From the cell containing the given text, extract its center point as (x, y) coordinate. 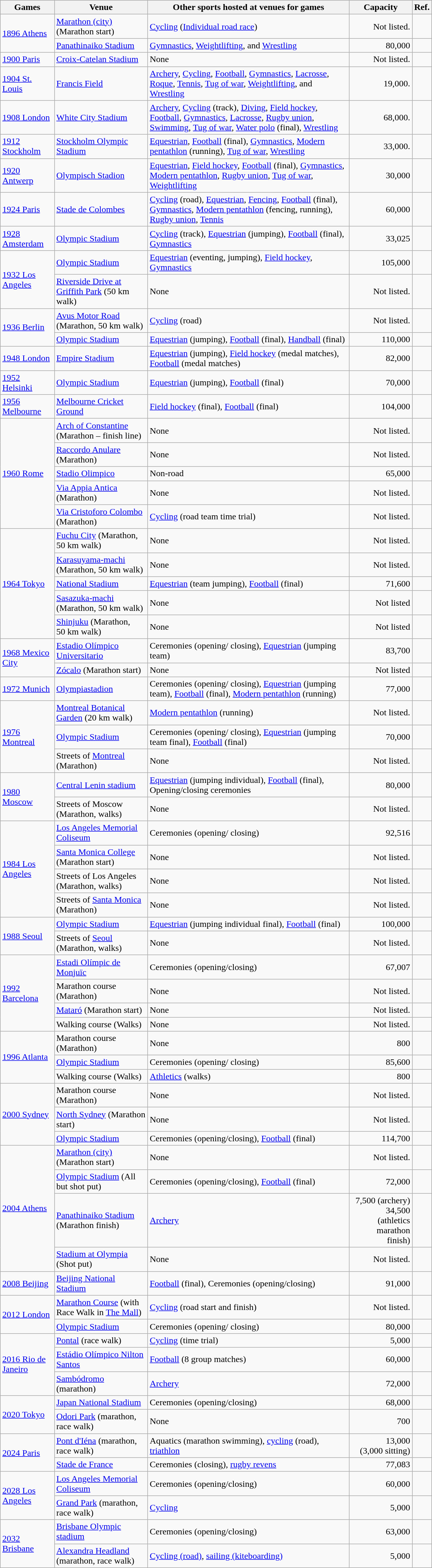
Grand Park (marathon, race walk) (101, 1507)
2004 Athens (27, 1208)
Estádio Olímpico Nilton Santos (101, 1359)
Estadio Olímpico Universitario (101, 650)
Aquatics (marathon swimming), cycling (road), triathlon (248, 1445)
1904 St. Louis (27, 83)
2020 Tokyo (27, 1414)
Other sports hosted at venues for games (248, 7)
Sambódromo (marathon) (101, 1383)
1984 Los Angeles (27, 869)
Raccordo Anulare (Marathon) (101, 455)
Ref. (422, 7)
700 (381, 1422)
Marathon Course (with Race Walk in The Mall) (101, 1307)
Riverside Drive at Griffith Park (50 km walk) (101, 291)
Cycling (road) (248, 320)
White City Stadium (101, 117)
Stadium at Olympia (Shot put) (101, 1259)
2016 Rio de Janeiro (27, 1364)
Ceremonies (opening/ closing), Equestrian (jumping team) (248, 650)
2012 London (27, 1314)
Mataró (Marathon start) (101, 1010)
Olympiastadion (101, 689)
1948 London (27, 359)
Stadio Olimpico (101, 474)
1992 Barcelona (27, 993)
1912 Stockholm (27, 146)
Cycling (248, 1507)
Odori Park (marathon, race walk) (101, 1422)
71,600 (381, 584)
Equestrian, Field hockey, Football (final), Gymnastics, Modern pentathlon, Rugby union, Tug of war, Weightlifting (248, 175)
Modern pentathlon (running) (248, 713)
Games (27, 7)
1968 Mexico City (27, 658)
Sasazuka-machi (Marathon, 50 km walk) (101, 602)
105,000 (381, 262)
Shinjuku (Marathon, 50 km walk) (101, 627)
Equestrian (jumping), Field hockey (medal matches), Football (medal matches) (248, 359)
Brisbane Olympic stadium (101, 1532)
1900 Paris (27, 59)
Equestrian (jumping individual), Football (final), Opening/closing ceremonies (248, 785)
77,000 (381, 689)
Football (final), Ceremonies (opening/closing) (248, 1283)
Pontal (race walk) (101, 1340)
65,000 (381, 474)
Karasuyama-machi (Marathon, 50 km walk) (101, 565)
Cycling (road team time trial) (248, 517)
1980 Moscow (27, 797)
100,000 (381, 924)
110,000 (381, 340)
1964 Tokyo (27, 584)
77,083 (381, 1465)
85,600 (381, 1062)
1988 Seoul (27, 936)
Olympisch Stadion (101, 175)
Equestrian (eventing, jumping), Field hockey, Gymnastics (248, 262)
Equestrian (jumping), Football (final), Handball (final) (248, 340)
2008 Beijing (27, 1283)
83,700 (381, 650)
Non-road (248, 474)
1996 Atlanta (27, 1057)
Olympic Stadium (All but shot put) (101, 1181)
33,000. (381, 146)
Capacity (381, 7)
Equestrian (jumping individual final), Football (final) (248, 924)
1960 Rome (27, 474)
Streets of Los Angeles (Marathon, walks) (101, 881)
68,000 (381, 1403)
7,500 (archery)34,500 (athletics marathon finish) (381, 1220)
North Sydney (Marathon start) (101, 1119)
Equestrian, Football (final), Gymnastics, Modern pentathlon (running), Tug of war, Wrestling (248, 146)
2028 Los Angeles (27, 1496)
Montreal Botanical Garden (20 km walk) (101, 713)
1972 Munich (27, 689)
Empire Stadium (101, 359)
Equestrian (jumping), Football (final) (248, 382)
1924 Paris (27, 209)
Streets of Moscow (Marathon, walks) (101, 809)
13,000(3,000 sitting) (381, 1445)
2024 Paris (27, 1453)
104,000 (381, 407)
Beijing National Stadium (101, 1283)
Gymnastics, Weightlifting, and Wrestling (248, 45)
1908 London (27, 117)
Japan National Stadium (101, 1403)
Field hockey (final), Football (final) (248, 407)
Francis Field (101, 83)
1932 Los Angeles (27, 279)
Athletics (walks) (248, 1076)
1956 Melbourne (27, 407)
82,000 (381, 359)
Stade de France (101, 1465)
63,000 (381, 1532)
19,000. (381, 83)
Fuchu City (Marathon, 50 km walk) (101, 540)
Streets of Santa Monica (Marathon) (101, 905)
Cycling (road start and finish) (248, 1307)
91,000 (381, 1283)
33,025 (381, 238)
Cycling (track), Equestrian (jumping), Football (final), Gymnastics (248, 238)
Ceremonies (opening/ closing), Equestrian (jumping team), Football (final), Modern pentathlon (running) (248, 689)
Zócalo (Marathon start) (101, 670)
Croix-Catelan Stadium (101, 59)
1928 Amsterdam (27, 238)
Cycling (road), sailing (kiteboarding) (248, 1555)
Streets of Seoul (Marathon, walks) (101, 943)
Ceremonies (opening/ closing), Equestrian (jumping team final), Football (final) (248, 737)
Alexandra Headland (marathon, race walk) (101, 1555)
Cycling (time trial) (248, 1340)
2032 Brisbane (27, 1544)
Arch of Constantine (Marathon – finish line) (101, 430)
Ceremonies (closing), rugby revens (248, 1465)
Archery, Cycling, Football, Gymnastics, Lacrosse, Roque, Tennis, Tug of war, Weightlifting, and Wrestling (248, 83)
Stade de Colombes (101, 209)
Via Appia Antica (Marathon) (101, 492)
Archery, Cycling (track), Diving, Field hockey, Football, Gymnastics, Lacrosse, Rugby union, Swimming, Tug of war, Water polo (final), Wrestling (248, 117)
Equestrian (team jumping), Football (final) (248, 584)
Streets of Montreal (Marathon) (101, 761)
Cycling (road), Equestrian, Fencing, Football (final), Gymnastics, Modern pentathlon (fencing, running), Rugby union, Tennis (248, 209)
Panathinaiko Stadium (101, 45)
Football (8 group matches) (248, 1359)
1936 Berlin (27, 328)
1976 Montreal (27, 737)
National Stadium (101, 584)
Santa Monica College (Marathon start) (101, 857)
Panathinaiko Stadium (Marathon finish) (101, 1220)
30,000 (381, 175)
Estadi Olímpic de Monjuïc (101, 967)
1952 Helsinki (27, 382)
Avus Motor Road (Marathon, 50 km walk) (101, 320)
68,000. (381, 117)
1920 Antwerp (27, 175)
Central Lenin stadium (101, 785)
Pont d'Iéna (marathon, race walk) (101, 1445)
2000 Sydney (27, 1114)
1896 Athens (27, 33)
67,007 (381, 967)
92,516 (381, 833)
Venue (101, 7)
Melbourne Cricket Ground (101, 407)
Via Cristoforo Colombo (Marathon) (101, 517)
Cycling (Individual road race) (248, 27)
Stockholm Olympic Stadium (101, 146)
114,700 (381, 1138)
